Detect which cell encompasses the target text, then output its (x, y) center coordinate. 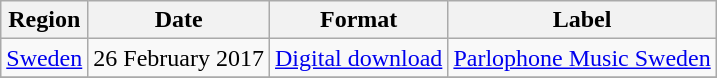
Date (179, 20)
Parlophone Music Sweden (582, 58)
Digital download (359, 58)
26 February 2017 (179, 58)
Sweden (44, 58)
Region (44, 20)
Label (582, 20)
Format (359, 20)
